Determine the [x, y] coordinate at the center of the cell enclosing the given text.  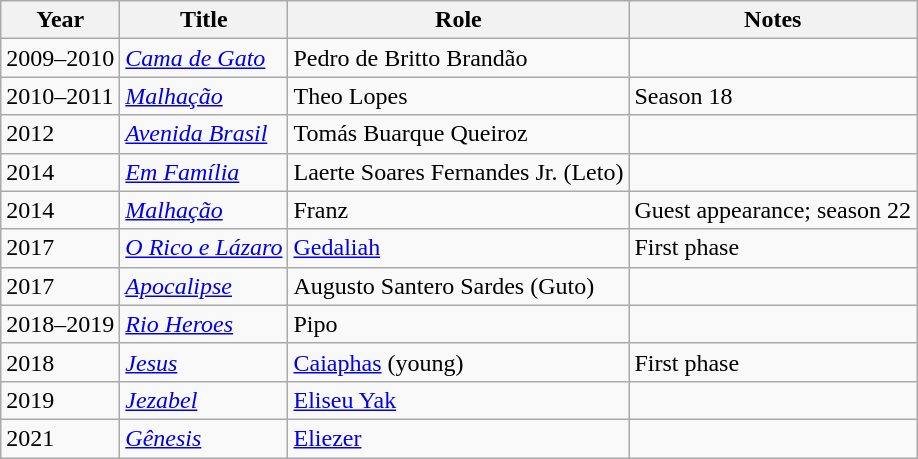
Caiaphas (young) [458, 362]
Augusto Santero Sardes (Guto) [458, 286]
Apocalipse [204, 286]
Role [458, 20]
2010–2011 [60, 96]
Franz [458, 210]
O Rico e Lázaro [204, 248]
Jezabel [204, 400]
Pedro de Britto Brandão [458, 58]
Year [60, 20]
Cama de Gato [204, 58]
Season 18 [773, 96]
Eliseu Yak [458, 400]
Guest appearance; season 22 [773, 210]
2018 [60, 362]
2019 [60, 400]
2009–2010 [60, 58]
Title [204, 20]
2021 [60, 438]
Avenida Brasil [204, 134]
Gênesis [204, 438]
2012 [60, 134]
Rio Heroes [204, 324]
Laerte Soares Fernandes Jr. (Leto) [458, 172]
Pipo [458, 324]
Theo Lopes [458, 96]
Tomás Buarque Queiroz [458, 134]
Gedaliah [458, 248]
Em Família [204, 172]
Eliezer [458, 438]
Jesus [204, 362]
Notes [773, 20]
2018–2019 [60, 324]
